From the cell containing the given text, extract its center point as (x, y) coordinate. 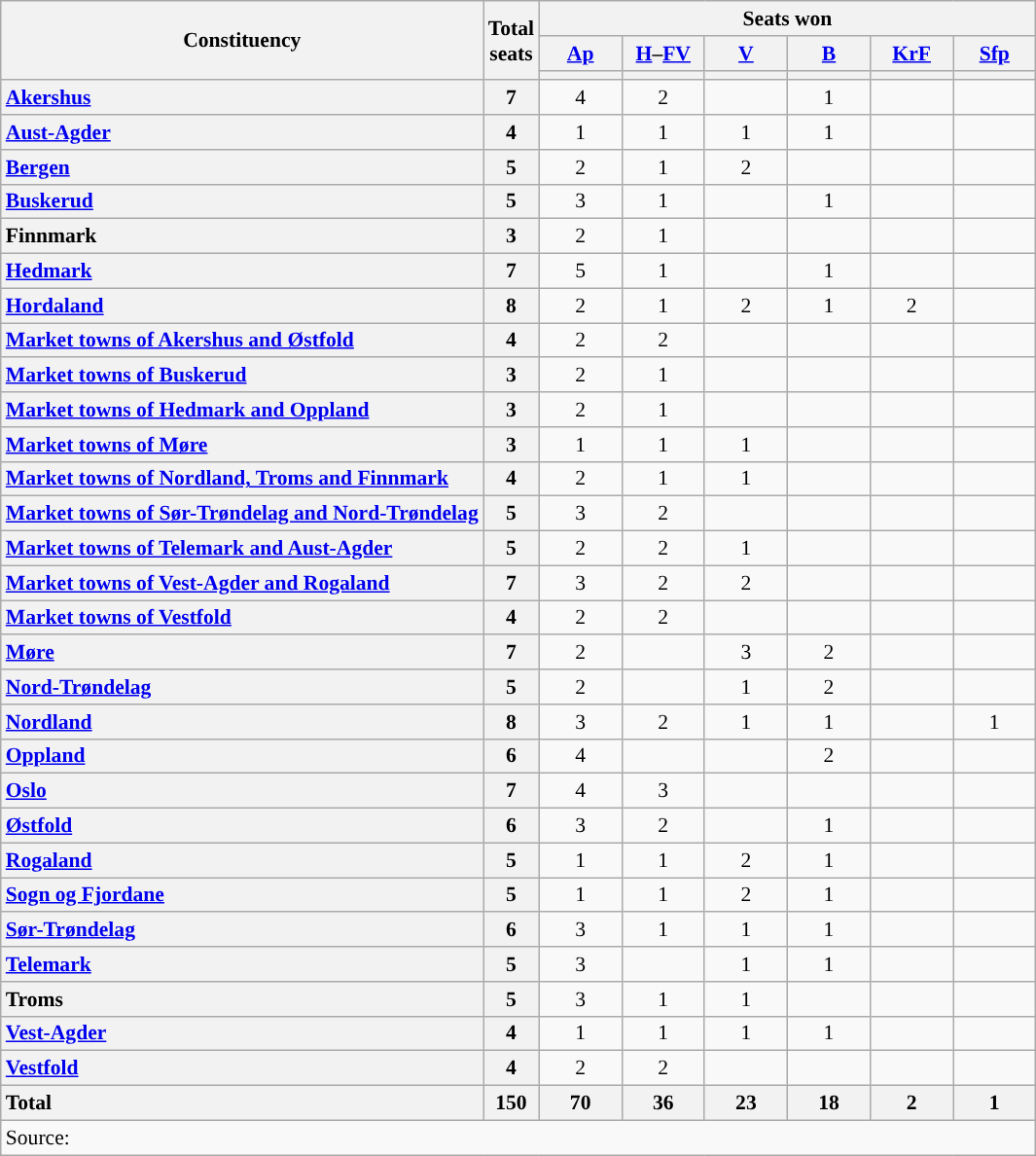
Oslo (242, 791)
70 (580, 1103)
Market towns of Vestfold (242, 618)
Oppland (242, 756)
Nordland (242, 722)
Ap (580, 54)
Telemark (242, 964)
Rogaland (242, 860)
V (745, 54)
Market towns of Hedmark and Oppland (242, 410)
Buskerud (242, 201)
Constituency (242, 41)
36 (663, 1103)
KrF (912, 54)
Totalseats (512, 41)
B (829, 54)
Bergen (242, 167)
Møre (242, 653)
Akershus (242, 98)
Troms (242, 999)
Market towns of Akershus and Østfold (242, 341)
Sfp (994, 54)
Aust-Agder (242, 132)
Vestfold (242, 1068)
Sogn og Fjordane (242, 895)
Seats won (788, 18)
Østfold (242, 826)
23 (745, 1103)
H–FV (663, 54)
Market towns of Nordland, Troms and Finnmark (242, 479)
Market towns of Buskerud (242, 376)
Market towns of Telemark and Aust-Agder (242, 549)
Source: (518, 1138)
Finnmark (242, 236)
150 (512, 1103)
Vest-Agder (242, 1033)
Sør-Trøndelag (242, 930)
Market towns of Møre (242, 445)
Market towns of Sør-Trøndelag and Nord-Trøndelag (242, 514)
Hedmark (242, 271)
Market towns of Vest-Agder and Rogaland (242, 583)
18 (829, 1103)
Total (242, 1103)
Nord-Trøndelag (242, 687)
Hordaland (242, 306)
